For the text-containing cell, return its midpoint in (x, y) coordinate format. 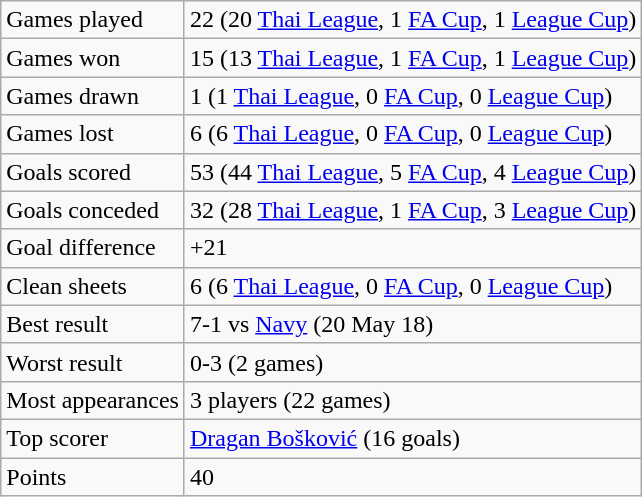
Clean sheets (93, 286)
Dragan Bošković (16 goals) (412, 438)
Worst result (93, 362)
Games won (93, 58)
53 (44 Thai League, 5 FA Cup, 4 League Cup) (412, 172)
0-3 (2 games) (412, 362)
Games played (93, 20)
7-1 vs Navy (20 May 18) (412, 324)
+21 (412, 248)
Games lost (93, 134)
15 (13 Thai League, 1 FA Cup, 1 League Cup) (412, 58)
3 players (22 games) (412, 400)
Top scorer (93, 438)
Goals conceded (93, 210)
Points (93, 477)
22 (20 Thai League, 1 FA Cup, 1 League Cup) (412, 20)
Best result (93, 324)
1 (1 Thai League, 0 FA Cup, 0 League Cup) (412, 96)
Goals scored (93, 172)
Games drawn (93, 96)
40 (412, 477)
Goal difference (93, 248)
32 (28 Thai League, 1 FA Cup, 3 League Cup) (412, 210)
Most appearances (93, 400)
